From the cell containing the given text, extract its center point as [x, y] coordinate. 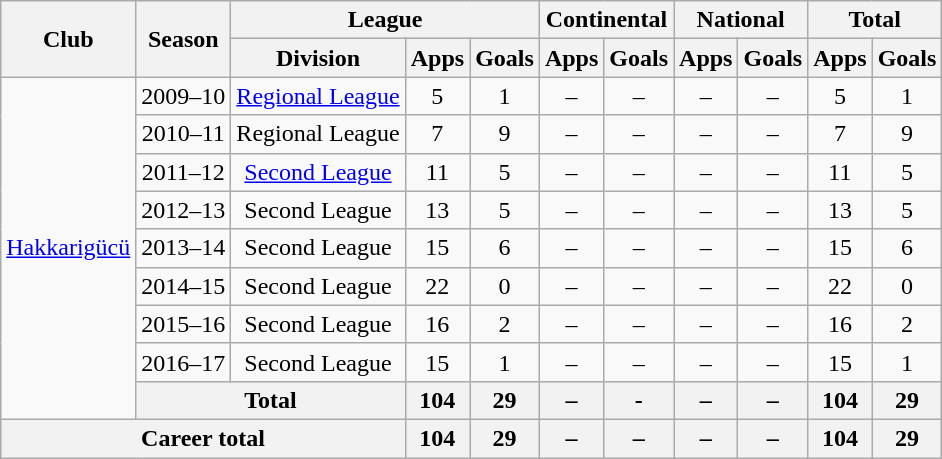
Division [318, 58]
2013–14 [184, 248]
Continental [606, 20]
Hakkarigücü [68, 248]
League [386, 20]
2014–15 [184, 286]
Career total [203, 438]
2016–17 [184, 362]
Club [68, 39]
2012–13 [184, 210]
2011–12 [184, 172]
- [639, 400]
2015–16 [184, 324]
2010–11 [184, 134]
National [741, 20]
2009–10 [184, 96]
Season [184, 39]
